Scan for the cell matching the given text and deliver its (x, y) coordinate at center. 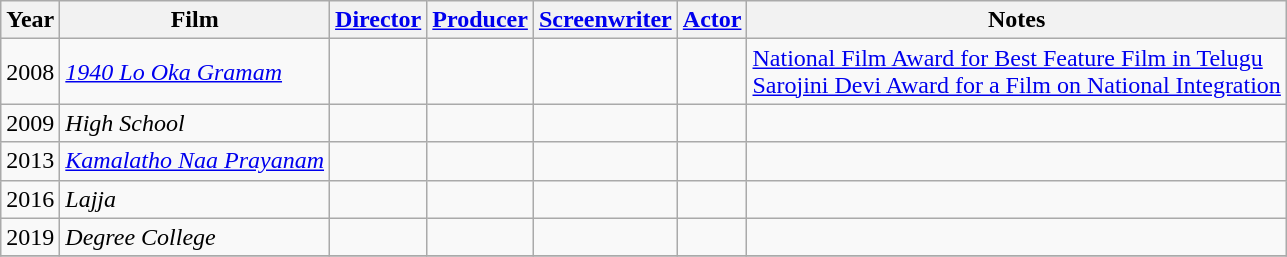
Notes (1016, 20)
1940 Lo Oka Gramam (195, 72)
2009 (30, 123)
Film (195, 20)
2013 (30, 161)
2008 (30, 72)
National Film Award for Best Feature Film in TeluguSarojini Devi Award for a Film on National Integration (1016, 72)
2016 (30, 199)
Lajja (195, 199)
Producer (480, 20)
High School (195, 123)
Screenwriter (605, 20)
2019 (30, 237)
Director (378, 20)
Actor (712, 20)
Year (30, 20)
Degree College (195, 237)
Kamalatho Naa Prayanam (195, 161)
